Capture the cell that displays the provided text and extract its [X, Y] central coordinate. 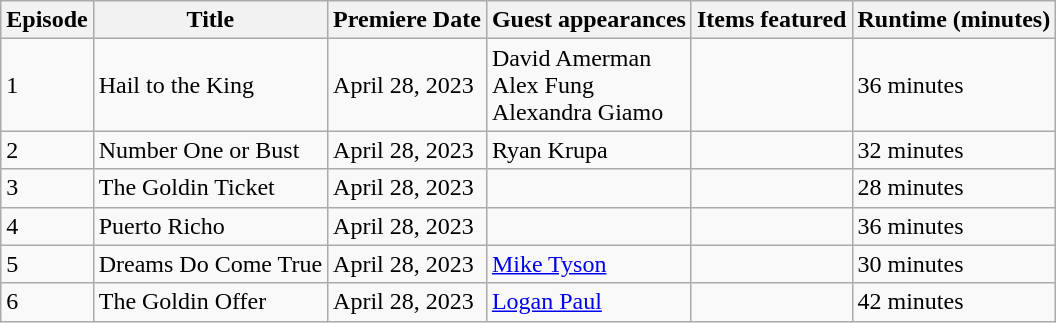
Dreams Do Come True [210, 264]
Logan Paul [588, 302]
The Goldin Offer [210, 302]
32 minutes [954, 150]
Items featured [772, 20]
5 [47, 264]
Guest appearances [588, 20]
2 [47, 150]
Title [210, 20]
David AmermanAlex FungAlexandra Giamo [588, 85]
Runtime (minutes) [954, 20]
Number One or Bust [210, 150]
6 [47, 302]
30 minutes [954, 264]
1 [47, 85]
Puerto Richo [210, 226]
Episode [47, 20]
3 [47, 188]
4 [47, 226]
Ryan Krupa [588, 150]
Premiere Date [408, 20]
Hail to the King [210, 85]
28 minutes [954, 188]
Mike Tyson [588, 264]
The Goldin Ticket [210, 188]
42 minutes [954, 302]
